Provide the [X, Y] coordinate of the cell's center where the given text is located.  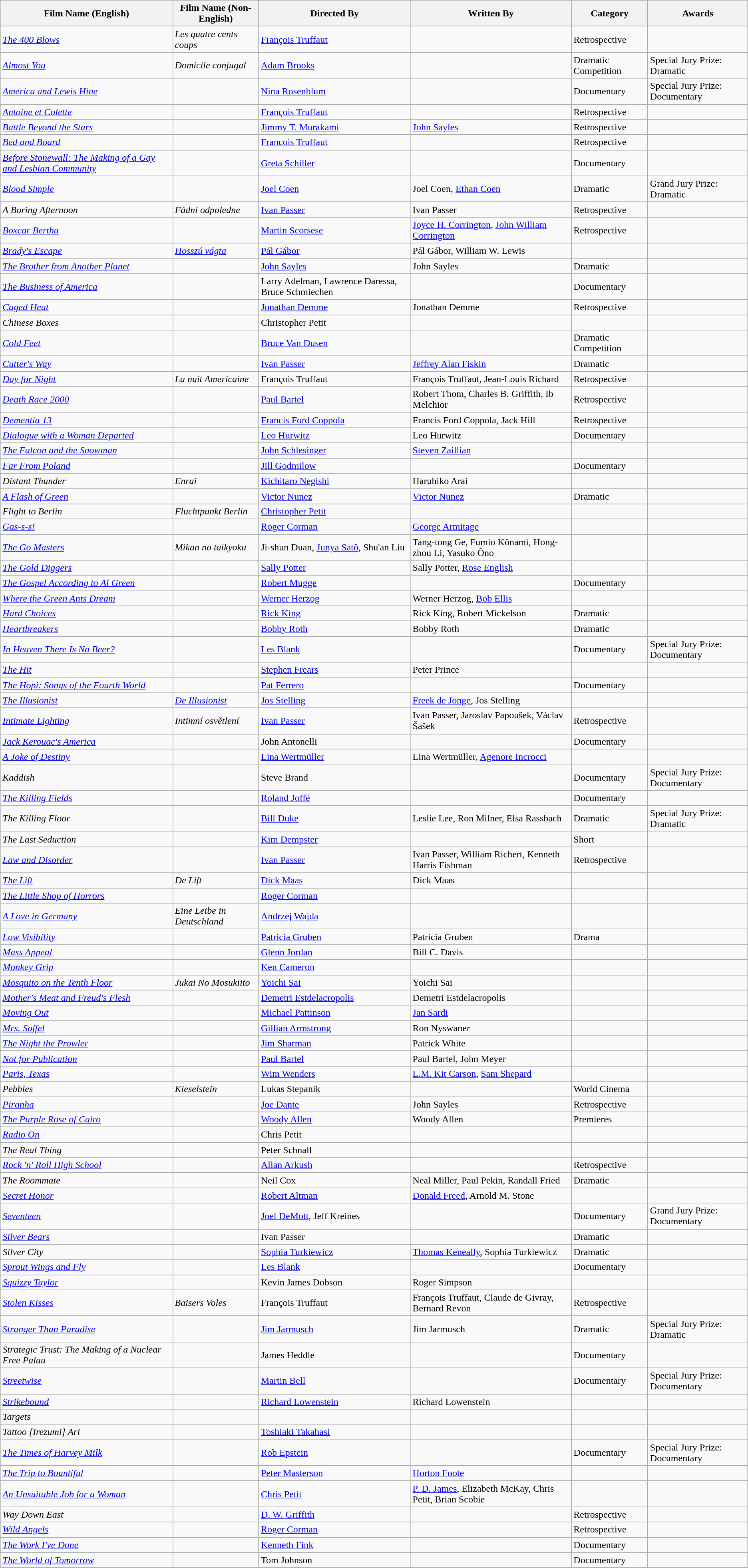
America and Lewis Hine [86, 91]
Before Stonewall: The Making of a Gay and Lesbian Community [86, 163]
Way Down East [86, 1514]
Kim Dempster [334, 839]
The Purple Rose of Cairo [86, 1120]
Kevin James Dobson [334, 1282]
World Cinema [610, 1089]
Antoine et Colette [86, 112]
Sprout Wings and Fly [86, 1267]
The Roommate [86, 1180]
Targets [86, 1417]
Leslie Lee, Ron Milner, Elsa Rassbach [491, 819]
Hard Choices [86, 614]
A Love in Germany [86, 916]
The 400 Blows [86, 39]
Mrs. Soffel [86, 1028]
George Armitage [491, 526]
Jim Sharman [334, 1043]
Battle Beyond the Stars [86, 127]
An Unsuitable Job for a Woman [86, 1494]
Allan Arkush [334, 1165]
Haruhiko Arai [491, 481]
Day for Night [86, 379]
Silver City [86, 1252]
Mikan no taikyoku [216, 547]
The Times of Harvey Milk [86, 1452]
Jukai No Mosukiito [216, 982]
Kaddish [86, 777]
Domicile conjugal [216, 66]
Paul Bartel, John Meyer [491, 1058]
Rick King, Robert Mickelson [491, 614]
The Business of America [86, 287]
A Flash of Green [86, 496]
Film Name (Non-English) [216, 14]
Distant Thunder [86, 481]
Heartbreakers [86, 629]
The Hopi: Songs of the Fourth World [86, 685]
Bill C. Davis [491, 952]
Paris, Texas [86, 1074]
The World of Tomorrow [86, 1560]
Fluchtpunkt Berlin [216, 511]
Strikebound [86, 1402]
Grand Jury Prize: Documentary [698, 1216]
Law and Disorder [86, 860]
The Killing Fields [86, 798]
Cutter's Way [86, 364]
François Truffaut, Claude de Givray, Bernard Revon [491, 1303]
Cold Feet [86, 343]
Glenn Jordan [334, 952]
The Work I've Done [86, 1545]
Andrzej Wajda [334, 916]
Rock 'n' Roll High School [86, 1165]
Sophia Turkiewicz [334, 1252]
Bill Duke [334, 819]
The Trip to Bountiful [86, 1473]
Joyce H. Corrington, John William Corrington [491, 230]
Francis Ford Coppola [334, 420]
John Antonelli [334, 741]
A Joke of Destiny [86, 757]
The Gold Diggers [86, 568]
Stephen Frears [334, 670]
Roland Joffé [334, 798]
Pál Gábor [334, 251]
Boxcar Bertha [86, 230]
Kichitaro Negishi [334, 481]
D. W. Griffith [334, 1514]
Intimní osvětlení [216, 721]
Squizzy Taylor [86, 1282]
Roger Simpson [491, 1282]
Gillian Armstrong [334, 1028]
Jeffrey Alan Fiskin [491, 364]
Sally Potter [334, 568]
Pebbles [86, 1089]
Tom Johnson [334, 1560]
Directed By [334, 14]
Jan Sardi [491, 1013]
Film Name (English) [86, 14]
Stranger Than Paradise [86, 1329]
Pat Ferrero [334, 685]
Greta Schiller [334, 163]
Peter Masterson [334, 1473]
The Hit [86, 670]
Freek de Jonge, Jos Stelling [491, 700]
The Little Shop of Horrors [86, 896]
Hosszú vágta [216, 251]
A Boring Afternoon [86, 209]
Bruce Van Dusen [334, 343]
L.M. Kit Carson, Sam Shepard [491, 1074]
James Heddle [334, 1355]
Joel Coen, Ethan Coen [491, 189]
The Go Masters [86, 547]
Almost You [86, 66]
Low Visibility [86, 937]
The Brother from Another Planet [86, 266]
Radio On [86, 1135]
John Schlesinger [334, 450]
Enrai [216, 481]
Thomas Keneally, Sophia Turkiewicz [491, 1252]
Steven Zaillian [491, 450]
Seventeen [86, 1216]
Written By [491, 14]
Dementia 13 [86, 420]
Premieres [610, 1120]
Wim Wenders [334, 1074]
Caged Heat [86, 307]
Ken Cameron [334, 967]
The Lift [86, 881]
Michael Pattinson [334, 1013]
Rob Epstein [334, 1452]
Adam Brooks [334, 66]
Streetwise [86, 1381]
Patrick White [491, 1043]
The Gospel According to Al Green [86, 583]
The Night the Prowler [86, 1043]
Jos Stelling [334, 700]
The Killing Floor [86, 819]
Lina Wertmüller [334, 757]
Brady's Escape [86, 251]
Francois Truffaut [334, 142]
Moving Out [86, 1013]
P. D. James, Elizabeth McKay, Chris Petit, Brian Scobie [491, 1494]
The Illusionist [86, 700]
Larry Adelman, Lawrence Daressa, Bruce Schmiechen [334, 287]
In Heaven There Is No Beer? [86, 649]
Francis Ford Coppola, Jack Hill [491, 420]
Donald Freed, Arnold M. Stone [491, 1195]
Kieselstein [216, 1089]
Joel DeMott, Jeff Kreines [334, 1216]
François Truffaut, Jean-Louis Richard [491, 379]
Robert Thom, Charles B. Griffith, Ib Melchior [491, 400]
Rick King [334, 614]
Joe Dante [334, 1104]
Nina Rosenblum [334, 91]
Ji-shun Duan, Junya Satô, Shu'an Liu [334, 547]
The Real Thing [86, 1150]
Ivan Passer, Jaroslav Papoušek, Václav Šašek [491, 721]
Sally Potter, Rose English [491, 568]
Tattoo [Irezumi] Ari [86, 1432]
Not for Publication [86, 1058]
Awards [698, 14]
Secret Honor [86, 1195]
De Illusionist [216, 700]
Monkey Grip [86, 967]
Short [610, 839]
Lina Wertmüller, Agenore Incrocci [491, 757]
Peter Prince [491, 670]
Jill Godmilow [334, 466]
Steve Brand [334, 777]
Toshiaki Takahasi [334, 1432]
Tang-tong Ge, Fumio Kônami, Hong-zhou Li, Yasuko Ôno [491, 547]
Bed and Board [86, 142]
Joel Coen [334, 189]
Gas-s-s! [86, 526]
Strategic Trust: The Making of a Nuclear Free Palau [86, 1355]
Wild Angels [86, 1530]
La nuit Americaine [216, 379]
The Falcon and the Snowman [86, 450]
Pál Gábor, William W. Lewis [491, 251]
Werner Herzog, Bob Ellis [491, 598]
Robert Mugge [334, 583]
Fádní odpoledne [216, 209]
Ivan Passer, William Richert, Kenneth Harris Fishman [491, 860]
Mosquito on the Tenth Floor [86, 982]
Flight to Berlin [86, 511]
Horton Foote [491, 1473]
Lukas Stepanik [334, 1089]
Death Race 2000 [86, 400]
Stolen Kisses [86, 1303]
Peter Schnall [334, 1150]
Werner Herzog [334, 598]
Jack Kerouac's America [86, 741]
Eine Leibe in Deutschland [216, 916]
Silver Bears [86, 1237]
De Lift [216, 881]
Grand Jury Prize: Dramatic [698, 189]
Category [610, 14]
Les quatre cents coups [216, 39]
Mass Appeal [86, 952]
Kenneth Fink [334, 1545]
Neil Cox [334, 1180]
Martin Bell [334, 1381]
Dialogue with a Woman Departed [86, 435]
Jimmy T. Murakami [334, 127]
Neal Miller, Paul Pekin, Randall Fried [491, 1180]
Piranha [86, 1104]
Drama [610, 937]
Mother's Meat and Freud's Flesh [86, 998]
Martin Scorsese [334, 230]
Chinese Boxes [86, 323]
Blood Simple [86, 189]
Baisers Voles [216, 1303]
Where the Green Ants Dream [86, 598]
Far From Poland [86, 466]
Robert Altman [334, 1195]
Ron Nyswaner [491, 1028]
The Last Seduction [86, 839]
Intimate Lighting [86, 721]
